Determine the [x, y] coordinate at the center of the cell enclosing the given text.  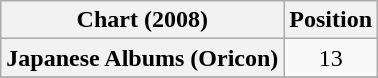
Chart (2008) [142, 20]
Japanese Albums (Oricon) [142, 58]
Position [331, 20]
13 [331, 58]
